Detect which cell encompasses the target text, then output its (x, y) center coordinate. 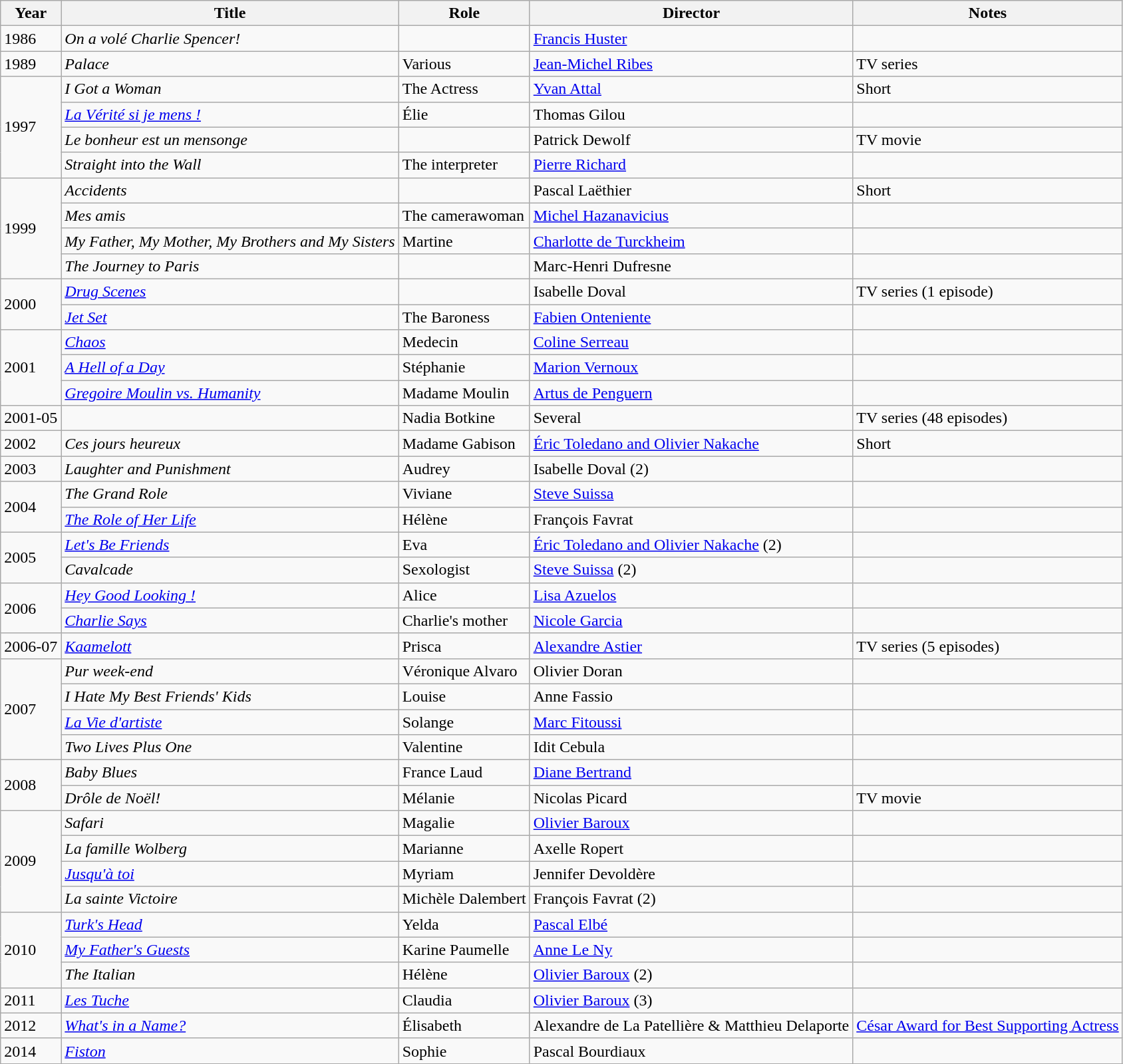
Éric Toledano and Olivier Nakache (2) (691, 545)
Nicolas Picard (691, 798)
A Hell of a Day (230, 368)
2000 (31, 304)
Turk's Head (230, 924)
2001-05 (31, 418)
Ces jours heureux (230, 444)
2012 (31, 1025)
1986 (31, 39)
Isabelle Doval (2) (691, 469)
Stéphanie (464, 368)
The Role of Her Life (230, 519)
Several (691, 418)
TV series (987, 64)
Yvan Attal (691, 89)
Two Lives Plus One (230, 747)
I Hate My Best Friends' Kids (230, 696)
Cavalcade (230, 570)
2006-07 (31, 646)
2002 (31, 444)
On a volé Charlie Spencer! (230, 39)
Palace (230, 64)
Diane Bertrand (691, 773)
Isabelle Doval (691, 291)
1999 (31, 228)
Éric Toledano and Olivier Nakache (691, 444)
Drug Scenes (230, 291)
2003 (31, 469)
Élie (464, 114)
La sainte Victoire (230, 899)
The Grand Role (230, 494)
TV series (5 episodes) (987, 646)
Francis Huster (691, 39)
Charlie Says (230, 620)
Drôle de Noël! (230, 798)
Steve Suissa (2) (691, 570)
1989 (31, 64)
Pascal Bourdiaux (691, 1051)
François Favrat (691, 519)
Anne Fassio (691, 696)
Coline Serreau (691, 342)
Role (464, 13)
2001 (31, 368)
François Favrat (2) (691, 899)
Prisca (464, 646)
Madame Moulin (464, 393)
Alexandre Astier (691, 646)
Alice (464, 595)
2008 (31, 785)
Laughter and Punishment (230, 469)
TV series (48 episodes) (987, 418)
Year (31, 13)
Mes amis (230, 215)
Fabien Onteniente (691, 317)
Marc-Henri Dufresne (691, 266)
César Award for Best Supporting Actress (987, 1025)
Olivier Baroux (2) (691, 975)
Axelle Ropert (691, 849)
Kaamelott (230, 646)
Véronique Alvaro (464, 671)
Baby Blues (230, 773)
2005 (31, 557)
Safari (230, 823)
Pur week-end (230, 671)
Hey Good Looking ! (230, 595)
I Got a Woman (230, 89)
Patrick Dewolf (691, 140)
The camerawoman (464, 215)
Jean-Michel Ribes (691, 64)
Steve Suissa (691, 494)
What's in a Name? (230, 1025)
La Vie d'artiste (230, 722)
Olivier Doran (691, 671)
Élisabeth (464, 1025)
My Father, My Mother, My Brothers and My Sisters (230, 241)
2007 (31, 709)
Louise (464, 696)
Jennifer Devoldère (691, 874)
The Baroness (464, 317)
Martine (464, 241)
Charlotte de Turckheim (691, 241)
La Vérité si je mens ! (230, 114)
2009 (31, 861)
TV series (1 episode) (987, 291)
Claudia (464, 1000)
Marc Fitoussi (691, 722)
Jet Set (230, 317)
Accidents (230, 190)
Lisa Azuelos (691, 595)
Pascal Elbé (691, 924)
The interpreter (464, 165)
Eva (464, 545)
Olivier Baroux (3) (691, 1000)
2004 (31, 507)
Fiston (230, 1051)
Title (230, 13)
Pascal Laëthier (691, 190)
Solange (464, 722)
Straight into the Wall (230, 165)
Nadia Botkine (464, 418)
Audrey (464, 469)
My Father's Guests (230, 950)
Thomas Gilou (691, 114)
Karine Paumelle (464, 950)
2014 (31, 1051)
Chaos (230, 342)
Director (691, 13)
Marianne (464, 849)
Sophie (464, 1051)
Various (464, 64)
Valentine (464, 747)
The Italian (230, 975)
The Actress (464, 89)
Medecin (464, 342)
The Journey to Paris (230, 266)
France Laud (464, 773)
Olivier Baroux (691, 823)
Michèle Dalembert (464, 899)
Charlie's mother (464, 620)
Magalie (464, 823)
Michel Hazanavicius (691, 215)
Pierre Richard (691, 165)
Artus de Penguern (691, 393)
Jusqu'à toi (230, 874)
2010 (31, 950)
Gregoire Moulin vs. Humanity (230, 393)
1997 (31, 127)
Sexologist (464, 570)
Notes (987, 13)
Les Tuche (230, 1000)
2006 (31, 608)
Le bonheur est un mensonge (230, 140)
Madame Gabison (464, 444)
Nicole Garcia (691, 620)
Myriam (464, 874)
2011 (31, 1000)
Marion Vernoux (691, 368)
Viviane (464, 494)
La famille Wolberg (230, 849)
Alexandre de La Patellière & Matthieu Delaporte (691, 1025)
Anne Le Ny (691, 950)
Idit Cebula (691, 747)
Let's Be Friends (230, 545)
Yelda (464, 924)
Mélanie (464, 798)
